Locate the cell with the specified text and output its (x, y) center coordinate. 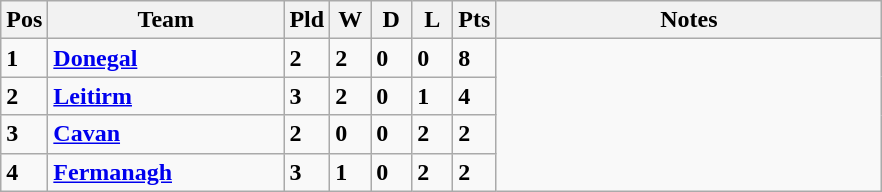
Team (166, 20)
Leitirm (166, 96)
Pos (24, 20)
Fermanagh (166, 172)
D (392, 20)
W (350, 20)
Cavan (166, 134)
L (432, 20)
Pld (307, 20)
Notes (689, 20)
Donegal (166, 58)
8 (474, 58)
Pts (474, 20)
